From the cell containing the given text, extract its center point as (X, Y) coordinate. 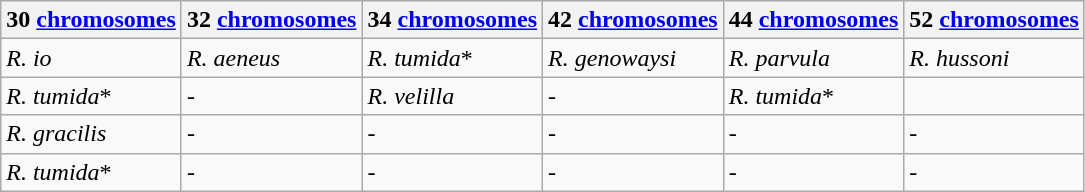
R. genowaysi (634, 58)
R. aeneus (272, 58)
42 chromosomes (634, 20)
34 chromosomes (452, 20)
32 chromosomes (272, 20)
52 chromosomes (994, 20)
44 chromosomes (814, 20)
R. gracilis (92, 134)
R. hussoni (994, 58)
30 chromosomes (92, 20)
R. io (92, 58)
R. parvula (814, 58)
R. velilla (452, 96)
